Return [X, Y] of the center of cell containing provided text 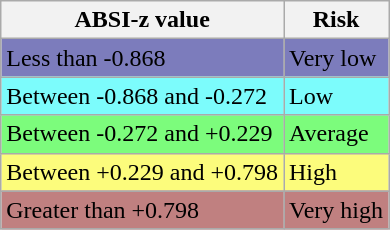
Between -0.272 and +0.229 [142, 134]
Very high [336, 210]
Between +0.229 and +0.798 [142, 172]
Very low [336, 58]
Less than -0.868 [142, 58]
Average [336, 134]
Between -0.868 and -0.272 [142, 96]
Greater than +0.798 [142, 210]
Risk [336, 20]
ABSI-z value [142, 20]
High [336, 172]
Low [336, 96]
